For the text-containing cell, return its midpoint in [X, Y] coordinate format. 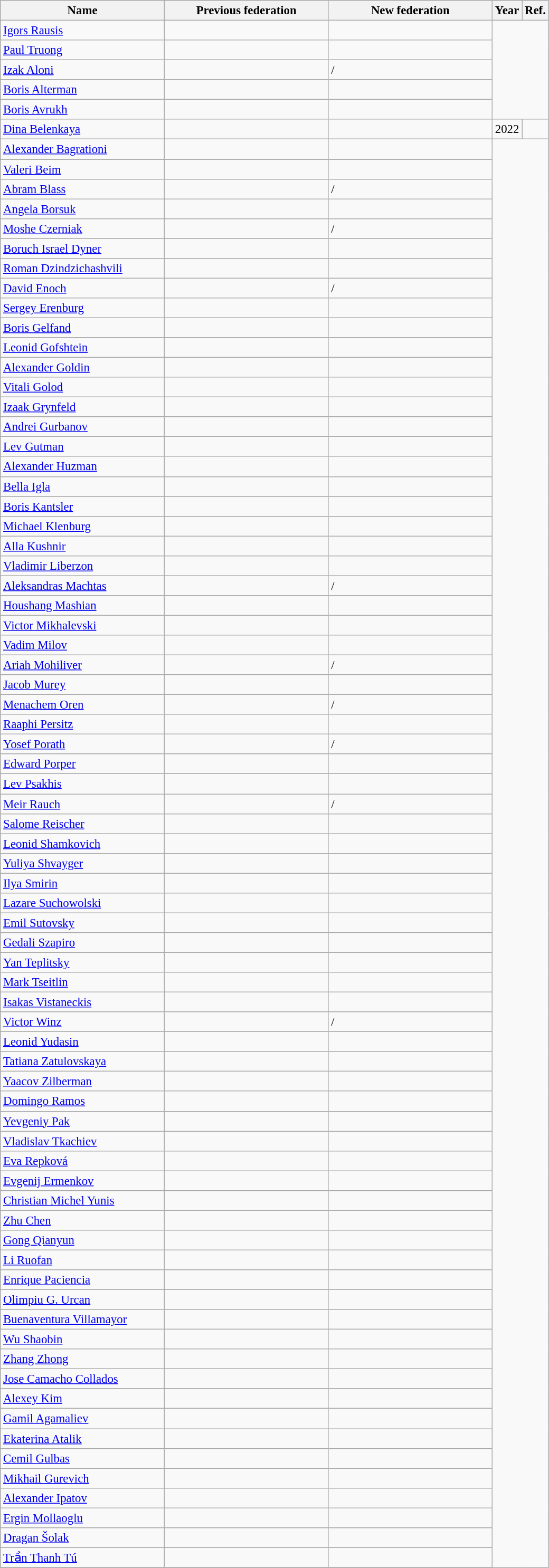
Leonid Shamkovich [82, 844]
Meir Rauch [82, 804]
Alexander Huzman [82, 467]
Victor Mikhalevski [82, 625]
Leonid Gofshtein [82, 348]
Paul Truong [82, 50]
Yaacov Zilberman [82, 1082]
Boris Alterman [82, 90]
Houshang Mashian [82, 606]
Menachem Oren [82, 705]
Valeri Beim [82, 169]
Gedali Szapiro [82, 943]
New federation [411, 11]
Abram Blass [82, 189]
Vladislav Tkachiev [82, 1141]
Vladimir Liberzon [82, 566]
Edward Porper [82, 764]
Vitali Golod [82, 387]
Yan Teplitsky [82, 962]
Alla Kushnir [82, 546]
Name [82, 11]
Christian Michel Yunis [82, 1201]
Enrique Paciencia [82, 1280]
Zhu Chen [82, 1220]
Ekaterina Atalik [82, 1439]
Domingo Ramos [82, 1102]
Emil Sutovsky [82, 923]
Alexander Ipatov [82, 1498]
Mark Tseitlin [82, 982]
Alexander Goldin [82, 368]
Raaphi Persitz [82, 724]
Izaak Grynfeld [82, 407]
Angela Borsuk [82, 209]
Gamil Agamaliev [82, 1419]
Li Ruofan [82, 1260]
Boris Kantsler [82, 506]
Mikhail Gurevich [82, 1478]
Yevgeniy Pak [82, 1121]
2022 [507, 129]
Jacob Murey [82, 685]
Andrei Gurbanov [82, 427]
David Enoch [82, 288]
Leonid Yudasin [82, 1042]
Boruch Israel Dyner [82, 248]
Gong Qianyun [82, 1240]
Evgenij Ermenkov [82, 1181]
Ilya Smirin [82, 883]
Eva Repková [82, 1161]
Ariah Mohiliver [82, 665]
Isakas Vistaneckis [82, 1002]
Zhang Zhong [82, 1359]
Izak Aloni [82, 70]
Aleksandras Machtas [82, 586]
Wu Shaobin [82, 1340]
Bella Igla [82, 486]
Previous federation [246, 11]
Buenaventura Villamayor [82, 1320]
Lev Psakhis [82, 784]
Jose Camacho Collados [82, 1379]
Sergey Erenburg [82, 308]
Moshe Czerniak [82, 228]
Boris Avrukh [82, 110]
Boris Gelfand [82, 328]
Olimpiu G. Urcan [82, 1300]
Alexander Bagrationi [82, 149]
Victor Winz [82, 1022]
Ref. [535, 11]
Alexey Kim [82, 1399]
Dragan Šolak [82, 1538]
Cemil Gulbas [82, 1458]
Year [507, 11]
Vadim Milov [82, 645]
Igors Rausis [82, 31]
Michael Klenburg [82, 526]
Roman Dzindzichashvili [82, 269]
Trần Thanh Tú [82, 1557]
Dina Belenkaya [82, 129]
Salome Reischer [82, 824]
Lazare Suchowolski [82, 903]
Yosef Porath [82, 744]
Lev Gutman [82, 447]
Tatiana Zatulovskaya [82, 1062]
Ergin Mollaoglu [82, 1518]
Yuliya Shvayger [82, 863]
